Output the [x, y] coordinate of the center of the cell containing the given text.  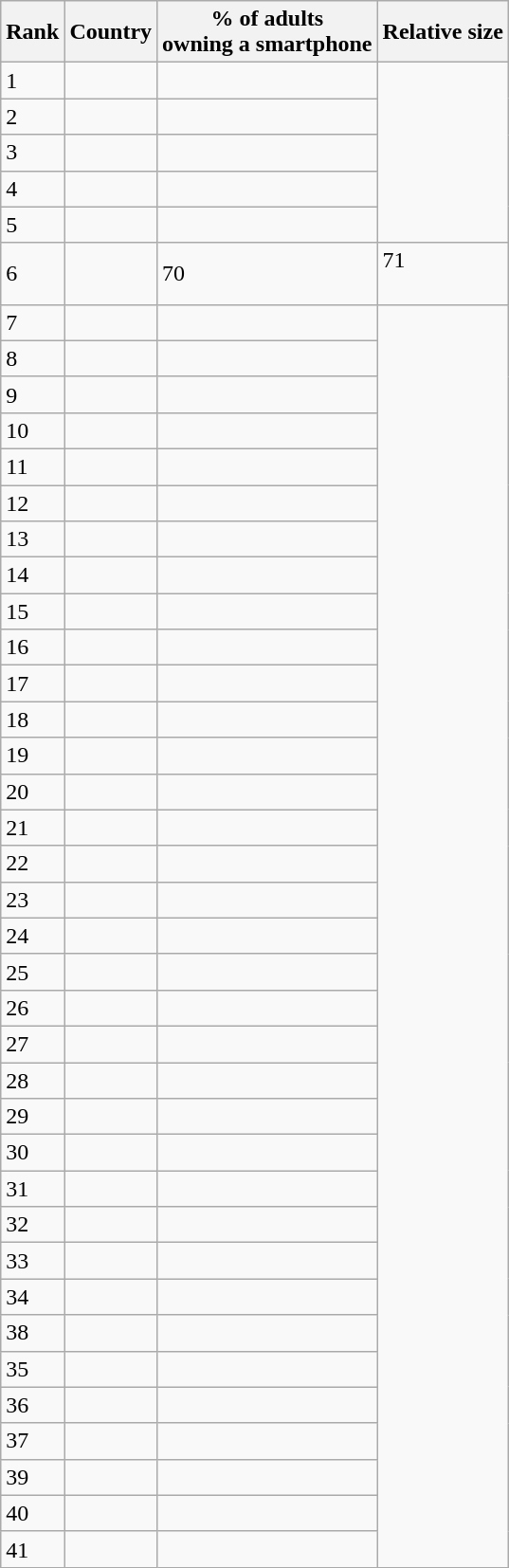
2 [32, 117]
41 [32, 1549]
Rank [32, 32]
15 [32, 611]
25 [32, 972]
4 [32, 189]
5 [32, 225]
7 [32, 322]
18 [32, 720]
Relative size [443, 32]
6 [32, 273]
39 [32, 1477]
70 [267, 273]
31 [32, 1189]
14 [32, 575]
40 [32, 1513]
1 [32, 81]
8 [32, 358]
10 [32, 430]
37 [32, 1441]
36 [32, 1405]
20 [32, 792]
34 [32, 1297]
Country [111, 32]
% of adultsowning a smartphone [267, 32]
29 [32, 1117]
19 [32, 756]
30 [32, 1153]
71 [443, 273]
23 [32, 900]
28 [32, 1080]
26 [32, 1008]
9 [32, 394]
33 [32, 1261]
24 [32, 936]
22 [32, 864]
12 [32, 503]
38 [32, 1333]
27 [32, 1044]
17 [32, 684]
35 [32, 1369]
3 [32, 153]
11 [32, 466]
16 [32, 647]
21 [32, 828]
13 [32, 539]
32 [32, 1225]
